Pinpoint the cell where the given text exists, returning its [x, y] midpoint coordinate. 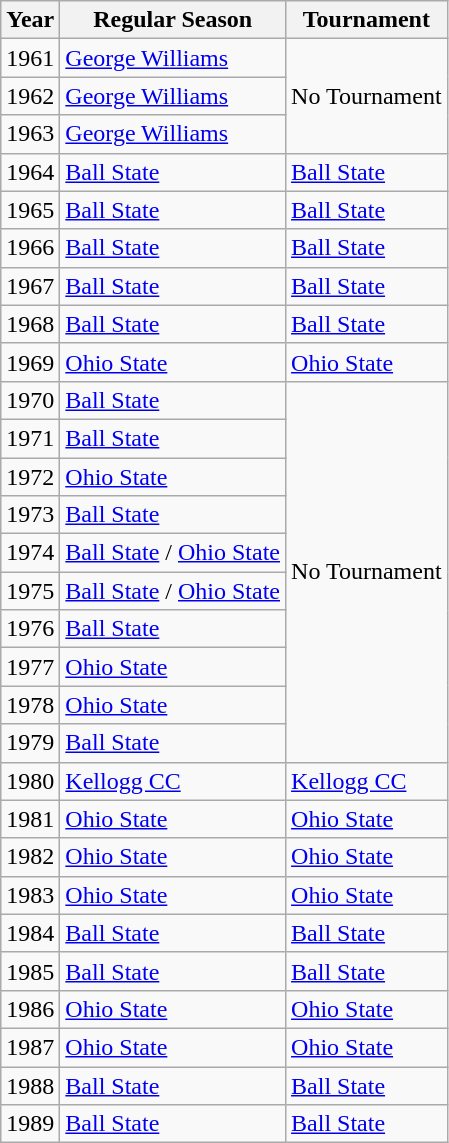
1967 [30, 286]
1979 [30, 743]
1966 [30, 248]
1985 [30, 971]
1965 [30, 210]
1963 [30, 134]
1971 [30, 438]
1984 [30, 933]
1961 [30, 58]
1988 [30, 1085]
1982 [30, 857]
1964 [30, 172]
1983 [30, 895]
1980 [30, 781]
1975 [30, 591]
1969 [30, 362]
Tournament [367, 20]
1977 [30, 667]
1962 [30, 96]
1973 [30, 515]
1970 [30, 400]
1981 [30, 819]
1974 [30, 553]
Regular Season [173, 20]
1987 [30, 1047]
1972 [30, 477]
1989 [30, 1124]
1976 [30, 629]
1986 [30, 1009]
Year [30, 20]
1978 [30, 705]
1968 [30, 324]
